From the cell containing the given text, extract its center point as (x, y) coordinate. 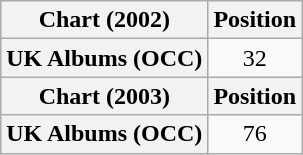
76 (255, 134)
Chart (2003) (104, 96)
32 (255, 58)
Chart (2002) (104, 20)
